For the text-containing cell, return its midpoint in [x, y] coordinate format. 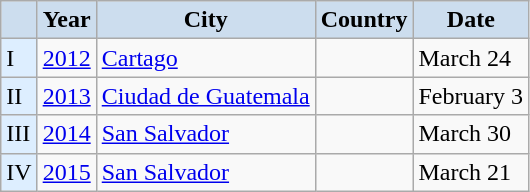
II [19, 96]
March 30 [471, 134]
Year [66, 20]
February 3 [471, 96]
2012 [66, 58]
March 24 [471, 58]
2013 [66, 96]
2014 [66, 134]
I [19, 58]
March 21 [471, 172]
2015 [66, 172]
Date [471, 20]
Ciudad de Guatemala [206, 96]
IV [19, 172]
Cartago [206, 58]
City [206, 20]
III [19, 134]
Country [364, 20]
